Output the [x, y] coordinate of the center of the cell containing the given text.  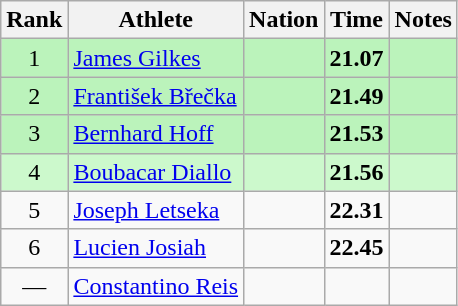
21.07 [356, 58]
2 [34, 96]
21.49 [356, 96]
4 [34, 172]
Rank [34, 20]
22.45 [356, 248]
Nation [284, 20]
— [34, 286]
21.53 [356, 134]
1 [34, 58]
Notes [423, 20]
Joseph Letseka [156, 210]
Bernhard Hoff [156, 134]
Time [356, 20]
František Břečka [156, 96]
Constantino Reis [156, 286]
Boubacar Diallo [156, 172]
22.31 [356, 210]
6 [34, 248]
Athlete [156, 20]
James Gilkes [156, 58]
21.56 [356, 172]
Lucien Josiah [156, 248]
3 [34, 134]
5 [34, 210]
